Output the [X, Y] coordinate of the center of the cell containing the given text.  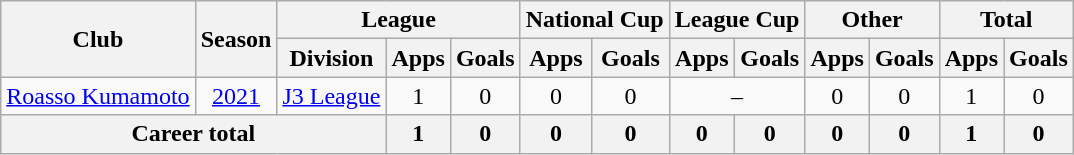
League [398, 20]
Club [98, 39]
Total [1006, 20]
Division [332, 58]
League Cup [737, 20]
Other [872, 20]
National Cup [594, 20]
2021 [236, 96]
J3 League [332, 96]
– [737, 96]
Roasso Kumamoto [98, 96]
Career total [194, 134]
Season [236, 39]
